Detect which cell encompasses the target text, then output its [x, y] center coordinate. 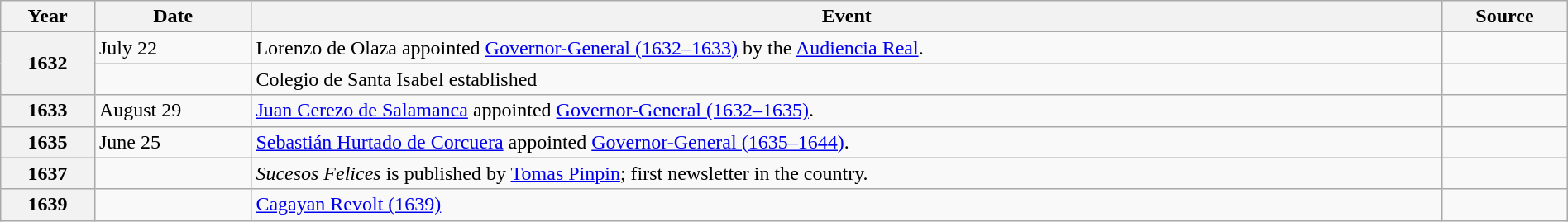
1639 [48, 205]
Cagayan Revolt (1639) [847, 205]
Event [847, 17]
June 25 [172, 142]
Juan Cerezo de Salamanca appointed Governor-General (1632–1635). [847, 111]
August 29 [172, 111]
Sucesos Felices is published by Tomas Pinpin; first newsletter in the country. [847, 173]
Lorenzo de Olaza appointed Governor-General (1632–1633) by the Audiencia Real. [847, 48]
Date [172, 17]
1632 [48, 64]
1637 [48, 173]
1635 [48, 142]
July 22 [172, 48]
1633 [48, 111]
Year [48, 17]
Source [1505, 17]
Sebastián Hurtado de Corcuera appointed Governor-General (1635–1644). [847, 142]
Colegio de Santa Isabel established [847, 79]
